Extract the [X, Y] coordinate from the center of the cell holding the provided text.  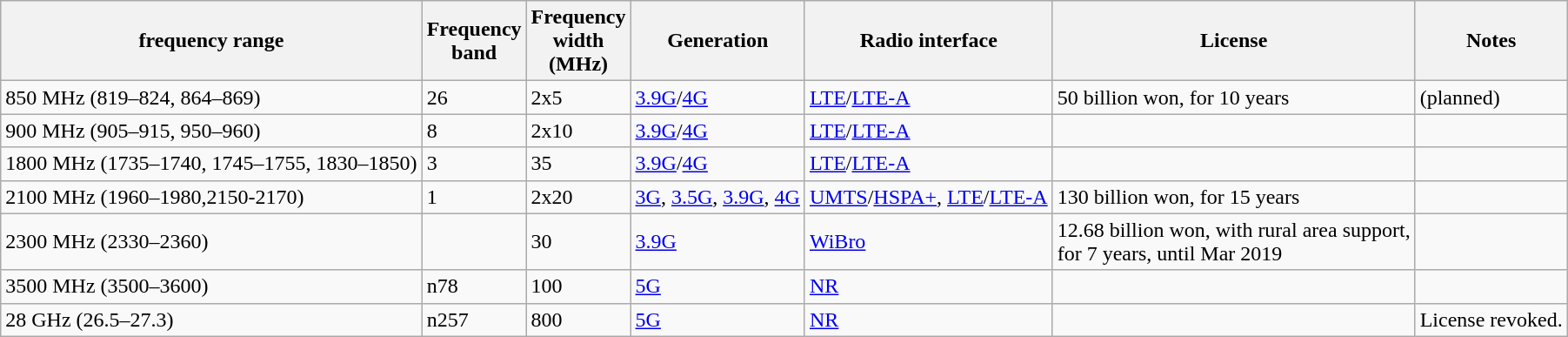
n78 [474, 286]
Frequencyband [474, 41]
850 MHz (819–824, 864–869) [211, 98]
Radio interface [929, 41]
2100 MHz (1960–1980,2150-2170) [211, 197]
(planned) [1491, 98]
28 GHz (26.5–27.3) [211, 320]
License [1233, 41]
3 [474, 164]
3.9G [717, 242]
frequency range [211, 41]
130 billion won, for 15 years [1233, 197]
50 billion won, for 10 years [1233, 98]
1800 MHz (1735–1740, 1745–1755, 1830–1850) [211, 164]
900 MHz (905–915, 950–960) [211, 131]
2x5 [578, 98]
2x20 [578, 197]
1 [474, 197]
WiBro [929, 242]
12.68 billion won, with rural area support,for 7 years, until Mar 2019 [1233, 242]
Frequencywidth(MHz) [578, 41]
800 [578, 320]
2300 MHz (2330–2360) [211, 242]
3G, 3.5G, 3.9G, 4G [717, 197]
8 [474, 131]
UMTS/HSPA+, LTE/LTE-A [929, 197]
Notes [1491, 41]
26 [474, 98]
3500 MHz (3500–3600) [211, 286]
2x10 [578, 131]
30 [578, 242]
License revoked. [1491, 320]
100 [578, 286]
35 [578, 164]
Generation [717, 41]
n257 [474, 320]
